From the cell containing the given text, extract its center point as [x, y] coordinate. 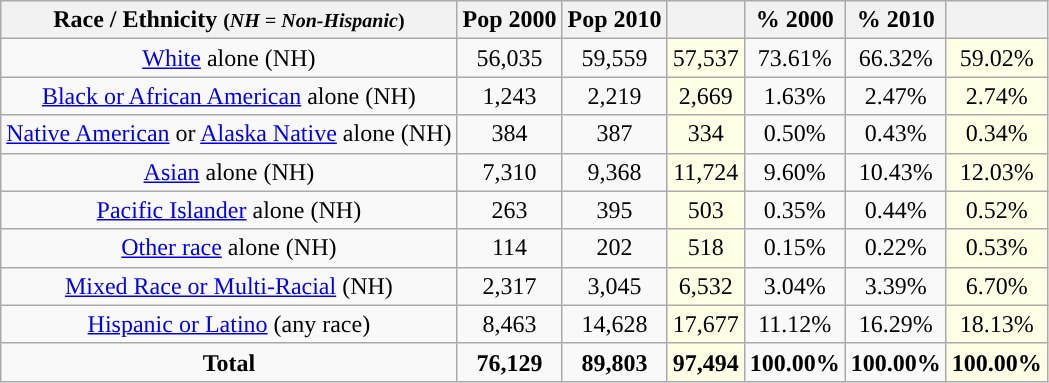
14,628 [614, 324]
Race / Ethnicity (NH = Non-Hispanic) [229, 20]
57,537 [706, 58]
16.29% [896, 324]
3.04% [794, 286]
3.39% [896, 286]
9,368 [614, 172]
334 [706, 134]
10.43% [896, 172]
0.43% [896, 134]
1,243 [510, 96]
9.60% [794, 172]
11,724 [706, 172]
66.32% [896, 58]
263 [510, 210]
89,803 [614, 362]
387 [614, 134]
384 [510, 134]
Total [229, 362]
202 [614, 248]
Black or African American alone (NH) [229, 96]
6,532 [706, 286]
Asian alone (NH) [229, 172]
2.74% [996, 96]
59,559 [614, 58]
3,045 [614, 286]
Pop 2000 [510, 20]
6.70% [996, 286]
114 [510, 248]
% 2000 [794, 20]
White alone (NH) [229, 58]
0.15% [794, 248]
0.35% [794, 210]
0.22% [896, 248]
59.02% [996, 58]
0.34% [996, 134]
56,035 [510, 58]
2,219 [614, 96]
Other race alone (NH) [229, 248]
2,317 [510, 286]
76,129 [510, 362]
Pop 2010 [614, 20]
97,494 [706, 362]
Native American or Alaska Native alone (NH) [229, 134]
8,463 [510, 324]
2,669 [706, 96]
518 [706, 248]
0.44% [896, 210]
7,310 [510, 172]
Mixed Race or Multi-Racial (NH) [229, 286]
1.63% [794, 96]
Pacific Islander alone (NH) [229, 210]
Hispanic or Latino (any race) [229, 324]
395 [614, 210]
503 [706, 210]
11.12% [794, 324]
0.53% [996, 248]
0.52% [996, 210]
2.47% [896, 96]
% 2010 [896, 20]
73.61% [794, 58]
18.13% [996, 324]
17,677 [706, 324]
12.03% [996, 172]
0.50% [794, 134]
